Capture the cell that displays the provided text and extract its (X, Y) central coordinate. 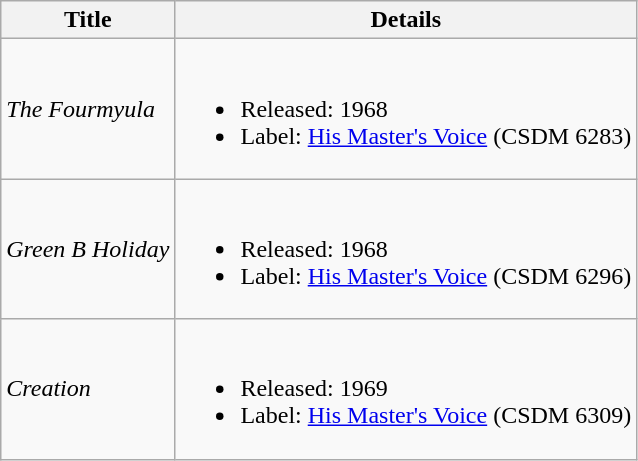
Released: 1969Label: His Master's Voice (CSDM 6309) (406, 389)
Released: 1968Label: His Master's Voice (CSDM 6283) (406, 109)
Details (406, 20)
Title (88, 20)
Green B Holiday (88, 249)
Released: 1968Label: His Master's Voice (CSDM 6296) (406, 249)
Creation (88, 389)
The Fourmyula (88, 109)
